Scan for the cell matching the given text and deliver its (x, y) coordinate at center. 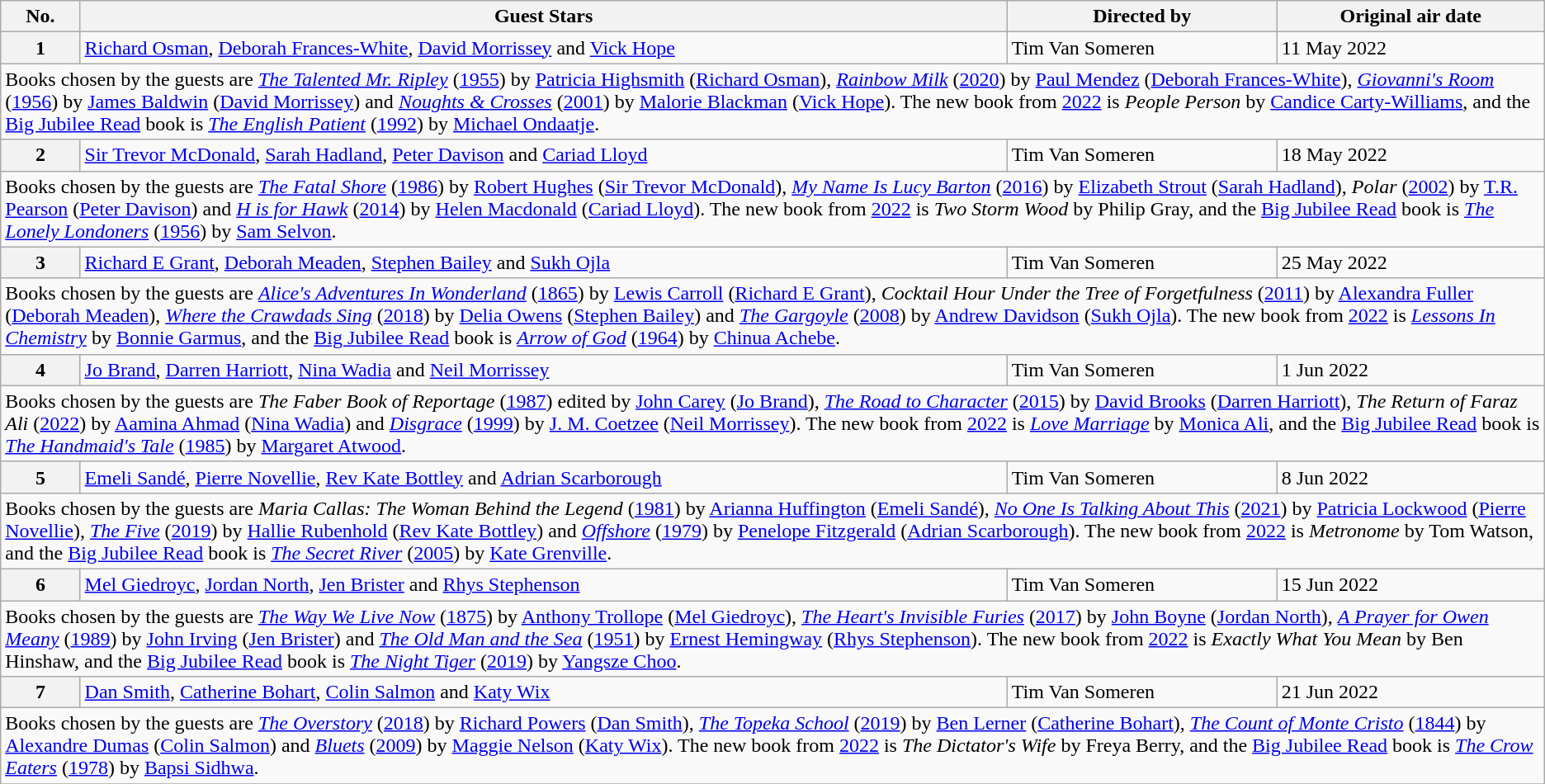
Richard E Grant, Deborah Meaden, Stephen Bailey and Sukh Ojla (543, 262)
Emeli Sandé, Pierre Novellie, Rev Kate Bottley and Adrian Scarborough (543, 477)
Original air date (1410, 17)
4 (40, 370)
7 (40, 692)
5 (40, 477)
18 May 2022 (1410, 155)
No. (40, 17)
Guest Stars (543, 17)
Sir Trevor McDonald, Sarah Hadland, Peter Davison and Cariad Lloyd (543, 155)
Richard Osman, Deborah Frances-White, David Morrissey and Vick Hope (543, 48)
3 (40, 262)
1 (40, 48)
25 May 2022 (1410, 262)
15 Jun 2022 (1410, 584)
Directed by (1142, 17)
6 (40, 584)
11 May 2022 (1410, 48)
8 Jun 2022 (1410, 477)
1 Jun 2022 (1410, 370)
21 Jun 2022 (1410, 692)
Dan Smith, Catherine Bohart, Colin Salmon and Katy Wix (543, 692)
Mel Giedroyc, Jordan North, Jen Brister and Rhys Stephenson (543, 584)
Jo Brand, Darren Harriott, Nina Wadia and Neil Morrissey (543, 370)
2 (40, 155)
